Locate the cell with the specified text and output its (X, Y) center coordinate. 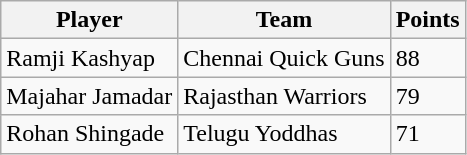
Team (284, 20)
71 (428, 134)
Rohan Shingade (90, 134)
Rajasthan Warriors (284, 96)
88 (428, 58)
Ramji Kashyap (90, 58)
Telugu Yoddhas (284, 134)
Points (428, 20)
Majahar Jamadar (90, 96)
79 (428, 96)
Chennai Quick Guns (284, 58)
Player (90, 20)
